Identify which cell holds the provided text, then report its (X, Y) central coordinate. 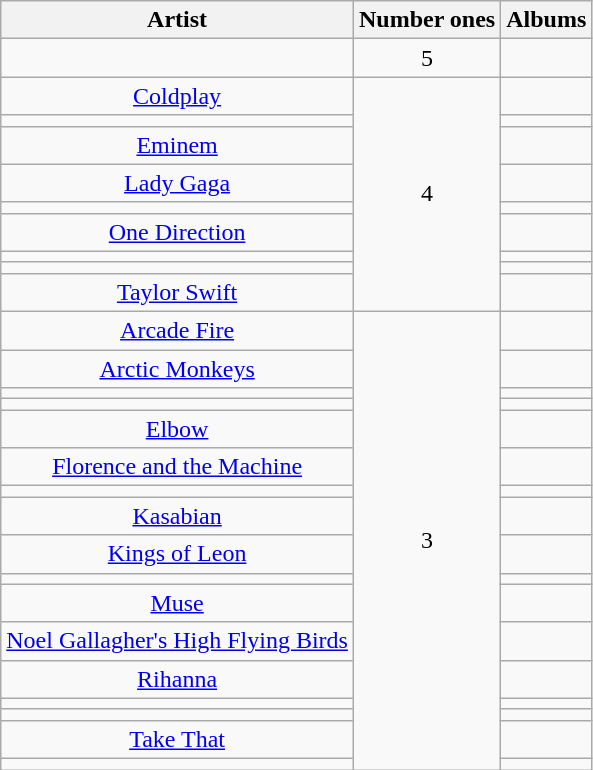
Kings of Leon (178, 554)
One Direction (178, 232)
Noel Gallagher's High Flying Birds (178, 641)
Arcade Fire (178, 330)
Coldplay (178, 96)
Muse (178, 603)
Number ones (426, 20)
Taylor Swift (178, 292)
Arctic Monkeys (178, 369)
Florence and the Machine (178, 467)
3 (426, 540)
5 (426, 58)
4 (426, 194)
Lady Gaga (178, 183)
Artist (178, 20)
Elbow (178, 429)
Kasabian (178, 516)
Take That (178, 739)
Rihanna (178, 679)
Eminem (178, 145)
Albums (546, 20)
